Search for the cell housing the specified text and yield its [X, Y] center coordinate. 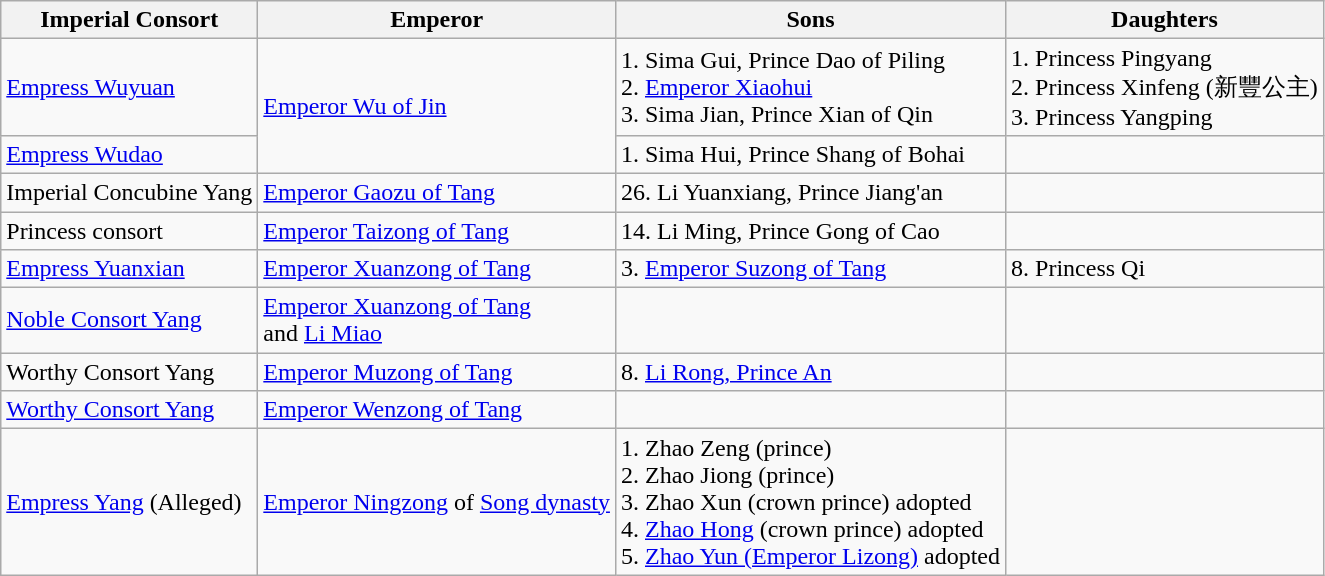
Emperor Taizong of Tang [437, 231]
Emperor Xuanzong of Tang [437, 269]
Empress Yang (Alleged) [130, 502]
8. Li Rong, Prince An [810, 372]
Emperor [437, 20]
1. Sima Hui, Prince Shang of Bohai [810, 154]
Emperor Muzong of Tang [437, 372]
3. Emperor Suzong of Tang [810, 269]
Imperial Concubine Yang [130, 192]
Empress Wudao [130, 154]
26. Li Yuanxiang, Prince Jiang'an [810, 192]
Emperor Wu of Jin [437, 106]
Princess consort [130, 231]
Daughters [1165, 20]
Sons [810, 20]
1. Princess Pingyang2. Princess Xinfeng (新豐公主)3. Princess Yangping [1165, 88]
14. Li Ming, Prince Gong of Cao [810, 231]
Emperor Ningzong of Song dynasty [437, 502]
1. Sima Gui, Prince Dao of Piling 2. Emperor Xiaohui3. Sima Jian, Prince Xian of Qin [810, 88]
Imperial Consort [130, 20]
Noble Consort Yang [130, 320]
Emperor Wenzong of Tang [437, 410]
Empress Yuanxian [130, 269]
8. Princess Qi [1165, 269]
Emperor Gaozu of Tang [437, 192]
Emperor Xuanzong of Tangand Li Miao [437, 320]
Empress Wuyuan [130, 88]
